For the text-containing cell, return its midpoint in (x, y) coordinate format. 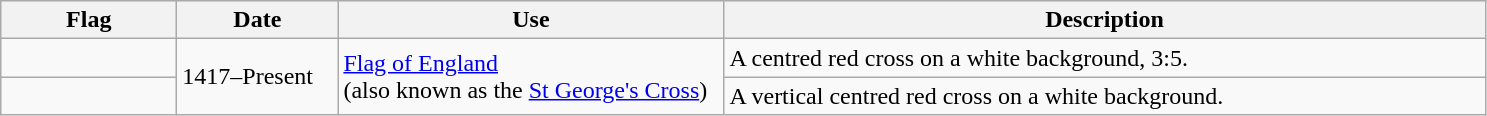
A vertical centred red cross on a white background. (1104, 96)
Description (1104, 20)
Flag of England(also known as the St George's Cross) (531, 77)
Use (531, 20)
Flag (89, 20)
1417–Present (258, 77)
A centred red cross on a white background, 3:5. (1104, 58)
Date (258, 20)
